Scan for the cell matching the given text and deliver its [x, y] coordinate at center. 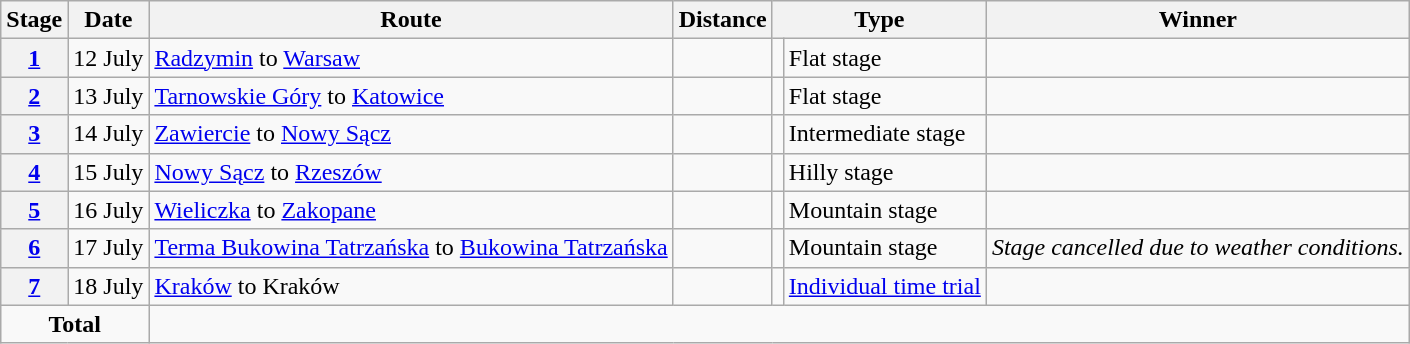
15 July [108, 172]
7 [34, 286]
3 [34, 134]
1 [34, 58]
17 July [108, 248]
4 [34, 172]
6 [34, 248]
Date [108, 20]
Zawiercie to Nowy Sącz [411, 134]
Route [411, 20]
Total [75, 324]
18 July [108, 286]
Hilly stage [884, 172]
13 July [108, 96]
Stage cancelled due to weather conditions. [1198, 248]
Winner [1198, 20]
Type [879, 20]
Individual time trial [884, 286]
Distance [722, 20]
14 July [108, 134]
16 July [108, 210]
Kraków to Kraków [411, 286]
Intermediate stage [884, 134]
Terma Bukowina Tatrzańska to Bukowina Tatrzańska [411, 248]
5 [34, 210]
12 July [108, 58]
Nowy Sącz to Rzeszów [411, 172]
Tarnowskie Góry to Katowice [411, 96]
2 [34, 96]
Radzymin to Warsaw [411, 58]
Stage [34, 20]
Wieliczka to Zakopane [411, 210]
